Detect which cell encompasses the target text, then output its (x, y) center coordinate. 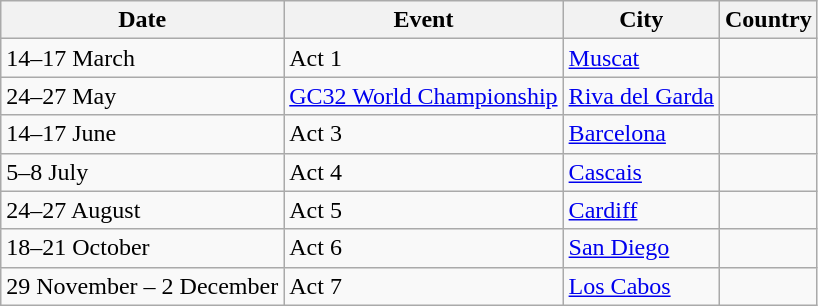
Barcelona (641, 134)
Date (142, 20)
Los Cabos (641, 286)
Muscat (641, 58)
Riva del Garda (641, 96)
5–8 July (142, 172)
GC32 World Championship (424, 96)
Act 6 (424, 248)
City (641, 20)
14–17 March (142, 58)
Act 3 (424, 134)
Act 1 (424, 58)
Cascais (641, 172)
Act 7 (424, 286)
14–17 June (142, 134)
Country (768, 20)
24–27 May (142, 96)
18–21 October (142, 248)
24–27 August (142, 210)
Cardiff (641, 210)
Act 4 (424, 172)
Act 5 (424, 210)
Event (424, 20)
San Diego (641, 248)
29 November – 2 December (142, 286)
